From the cell containing the given text, extract its center point as (X, Y) coordinate. 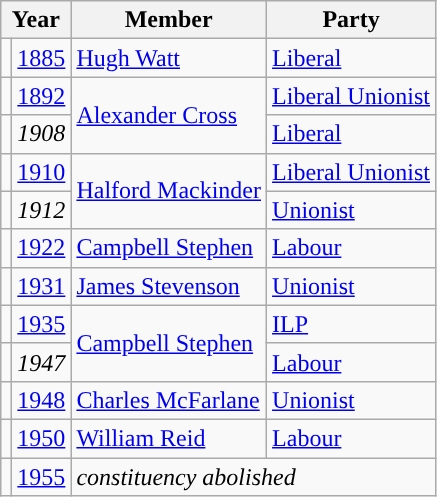
Party (352, 20)
William Reid (169, 438)
1912 (42, 210)
1948 (42, 400)
Member (169, 20)
Charles McFarlane (169, 400)
1908 (42, 134)
Halford Mackinder (169, 191)
James Stevenson (169, 286)
Hugh Watt (169, 58)
1935 (42, 324)
1931 (42, 286)
1950 (42, 438)
1885 (42, 58)
1910 (42, 172)
1947 (42, 362)
1922 (42, 248)
Year (36, 20)
constituency abolished (254, 477)
1892 (42, 96)
ILP (352, 324)
Alexander Cross (169, 115)
1955 (42, 477)
